Pinpoint the cell where the given text exists, returning its [x, y] midpoint coordinate. 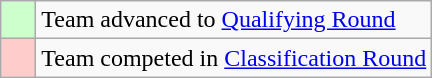
Team advanced to Qualifying Round [234, 20]
Team competed in Classification Round [234, 58]
